Extract the [x, y] coordinate from the center of the cell holding the provided text.  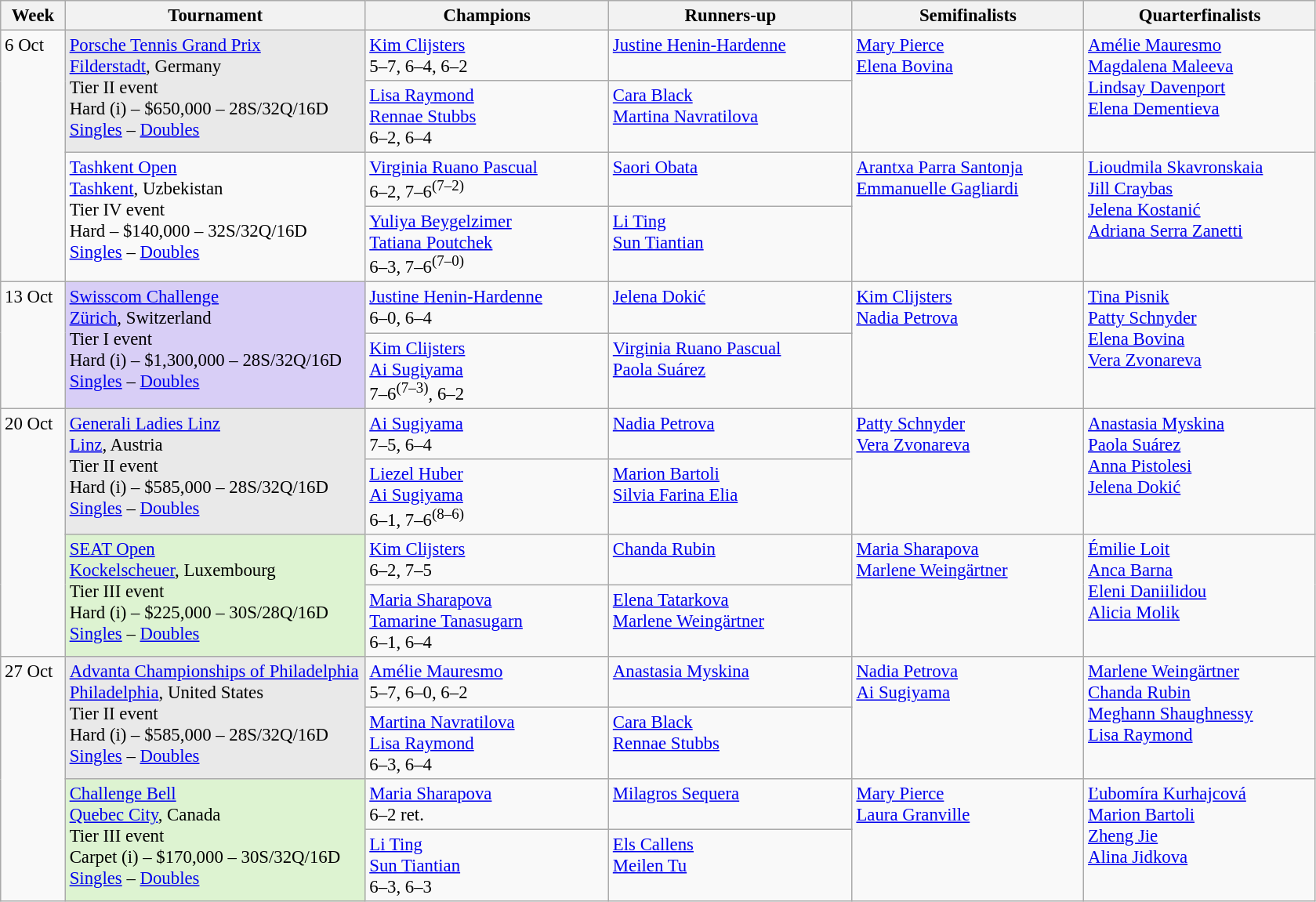
Marlene Weingärtner Chanda Rubin Meghann Shaughnessy Lisa Raymond [1200, 718]
Li Ting Sun Tiantian6–3, 6–3 [488, 866]
Tashkent Open Tashkent, Uzbekistan Tier IV eventHard – $140,000 – 32S/32Q/16DSingles – Doubles [215, 218]
Martina Navratilova Lisa Raymond6–3, 6–4 [488, 743]
Challenge Bell Quebec City, Canada Tier III eventCarpet (i) – $170,000 – 30S/32Q/16DSingles – Doubles [215, 840]
Jelena Dokić [731, 307]
Kim Clijsters Ai Sugiyama7–6(7–3), 6–2 [488, 371]
Patty Schnyder Vera Zvonareva [968, 472]
Anastasia Myskina Paola Suárez Anna Pistolesi Jelena Dokić [1200, 472]
Lisa Raymond Rennae Stubbs6–2, 6–4 [488, 117]
Mary Pierce Laura Granville [968, 840]
Émilie Loit Anca Barna Eleni Daniilidou Alicia Molik [1200, 596]
Cara Black Martina Navratilova [731, 117]
Swisscom Challenge Zürich, Switzerland Tier I eventHard (i) – $1,300,000 – 28S/32Q/16DSingles – Doubles [215, 345]
Anastasia Myskina [731, 682]
Elena Tatarkova Marlene Weingärtner [731, 621]
Week [33, 16]
Porsche Tennis Grand Prix Filderstadt, Germany Tier II eventHard (i) – $650,000 – 28S/32Q/16DSingles – Doubles [215, 92]
Nadia Petrova Ai Sugiyama [968, 718]
Cara Black Rennae Stubbs [731, 743]
20 Oct [33, 533]
Justine Henin-Hardenne 6–0, 6–4 [488, 307]
Maria Sharapova Tamarine Tanasugarn6–1, 6–4 [488, 621]
Ai Sugiyama 7–5, 6–4 [488, 434]
Li Ting Sun Tiantian [731, 245]
Marion Bartoli Silvia Farina Elia [731, 496]
Milagros Sequera [731, 804]
Arantxa Parra Santonja Emmanuelle Gagliardi [968, 218]
SEAT Open Kockelscheuer, Luxembourg Tier III eventHard (i) – $225,000 – 30S/28Q/16DSingles – Doubles [215, 596]
Quarterfinalists [1200, 16]
Els Callens Meilen Tu [731, 866]
Lioudmila Skavronskaia Jill Craybas Jelena Kostanić Adriana Serra Zanetti [1200, 218]
6 Oct [33, 157]
13 Oct [33, 345]
Amélie Mauresmo Magdalena Maleeva Lindsay Davenport Elena Dementieva [1200, 92]
Amélie Mauresmo 5–7, 6–0, 6–2 [488, 682]
Tina Pisnik Patty Schnyder Elena Bovina Vera Zvonareva [1200, 345]
Maria Sharapova 6–2 ret. [488, 804]
Semifinalists [968, 16]
27 Oct [33, 779]
Runners-up [731, 16]
Maria Sharapova Marlene Weingärtner [968, 596]
Kim Clijsters Nadia Petrova [968, 345]
Yuliya Beygelzimer Tatiana Poutchek6–3, 7–6(7–0) [488, 245]
Nadia Petrova [731, 434]
Saori Obata [731, 180]
Mary Pierce Elena Bovina [968, 92]
Kim Clijsters 6–2, 7–5 [488, 560]
Justine Henin-Hardenne [731, 56]
Tournament [215, 16]
Generali Ladies Linz Linz, Austria Tier II eventHard (i) – $585,000 – 28S/32Q/16DSingles – Doubles [215, 472]
Chanda Rubin [731, 560]
Ľubomíra Kurhajcová Marion Bartoli Zheng Jie Alina Jidkova [1200, 840]
Virginia Ruano Pascual 6–2, 7–6(7–2) [488, 180]
Virginia Ruano Pascual Paola Suárez [731, 371]
Kim Clijsters 5–7, 6–4, 6–2 [488, 56]
Champions [488, 16]
Advanta Championships of Philadelphia Philadelphia, United States Tier II eventHard (i) – $585,000 – 28S/32Q/16DSingles – Doubles [215, 718]
Liezel Huber Ai Sugiyama6–1, 7–6(8–6) [488, 496]
